Pinpoint the cell where the given text exists, returning its [X, Y] midpoint coordinate. 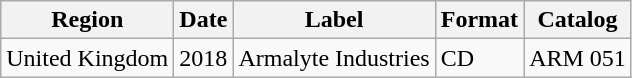
Date [204, 20]
ARM 051 [578, 58]
2018 [204, 58]
Region [88, 20]
Label [334, 20]
Catalog [578, 20]
Format [479, 20]
CD [479, 58]
United Kingdom [88, 58]
Armalyte Industries [334, 58]
